Identify which cell holds the provided text, then report its (x, y) central coordinate. 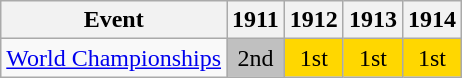
1914 (432, 20)
1913 (372, 20)
World Championships (114, 58)
Event (114, 20)
2nd (256, 58)
1911 (256, 20)
1912 (314, 20)
